Determine the [X, Y] coordinate at the center of the cell enclosing the given text.  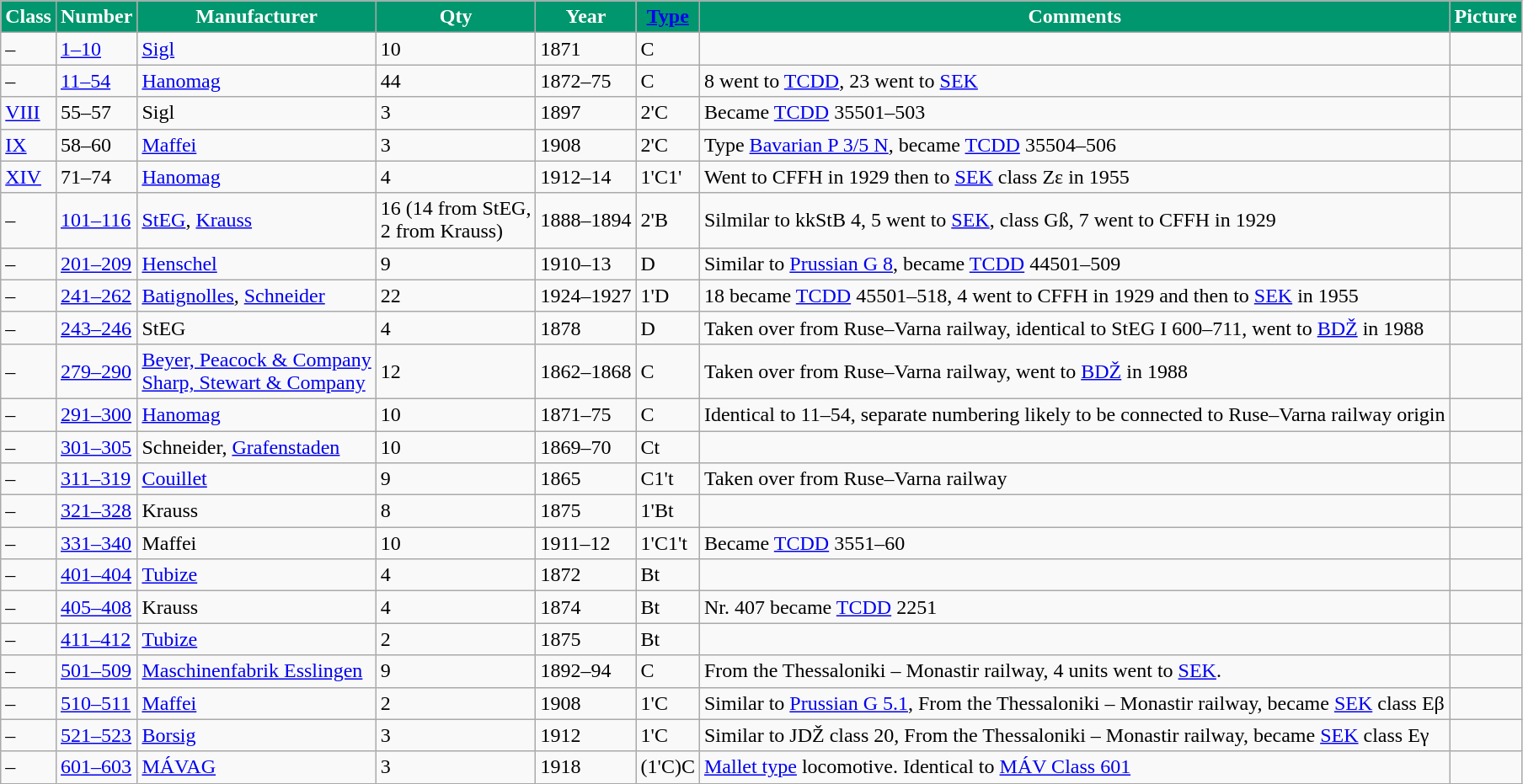
201–209 [96, 264]
Comments [1075, 17]
58–60 [96, 145]
1892–94 [586, 671]
16 (14 from StEG,2 from Krauss) [456, 221]
1912–14 [586, 177]
601–603 [96, 767]
From the Thessaloniki – Monastir railway, 4 units went to SEK. [1075, 671]
510–511 [96, 703]
StEG [256, 328]
1872–75 [586, 81]
Picture [1486, 17]
Maschinenfabrik Esslingen [256, 671]
301–305 [96, 447]
Became TCDD 3551–60 [1075, 543]
Taken over from Ruse–Varna railway, identical to StEG I 600–711, went to BDŽ in 1988 [1075, 328]
44 [456, 81]
Couillet [256, 479]
1869–70 [586, 447]
1918 [586, 767]
1862–1868 [586, 371]
Borsig [256, 735]
11–54 [96, 81]
MÁVAG [256, 767]
Type Bavarian P 3/5 N, became TCDD 35504–506 [1075, 145]
(1'C)C [667, 767]
1888–1894 [586, 221]
IX [29, 145]
1'D [667, 296]
Similar to JDŽ class 20, From the Thessaloniki – Monastir railway, became SEK class Εγ [1075, 735]
Batignolles, Schneider [256, 296]
Nr. 407 became TCDD 2251 [1075, 607]
1871 [586, 49]
VIII [29, 113]
2'B [667, 221]
Taken over from Ruse–Varna railway [1075, 479]
1–10 [96, 49]
1911–12 [586, 543]
Class [29, 17]
8 went to TCDD, 23 went to SEK [1075, 81]
Similar to Prussian G 5.1, From the Thessaloniki – Monastir railway, became SEK class Εβ [1075, 703]
Schneider, Grafenstaden [256, 447]
1872 [586, 575]
331–340 [96, 543]
22 [456, 296]
Manufacturer [256, 17]
1'Bt [667, 511]
Year [586, 17]
1871–75 [586, 414]
StEG, Krauss [256, 221]
Mallet type locomotive. Identical to MÁV Class 601 [1075, 767]
243–246 [96, 328]
1910–13 [586, 264]
XIV [29, 177]
1874 [586, 607]
1878 [586, 328]
Type [667, 17]
321–328 [96, 511]
401–404 [96, 575]
12 [456, 371]
Silmilar to kkStB 4, 5 went to SEK, class Gß, 7 went to CFFH in 1929 [1075, 221]
Beyer, Peacock & CompanySharp, Stewart & Company [256, 371]
1897 [586, 113]
Similar to Prussian G 8, became TCDD 44501–509 [1075, 264]
Henschel [256, 264]
1865 [586, 479]
279–290 [96, 371]
291–300 [96, 414]
C1't [667, 479]
Qty [456, 17]
71–74 [96, 177]
55–57 [96, 113]
Ct [667, 447]
1'C1't [667, 543]
521–523 [96, 735]
Identical to 11–54, separate numbering likely to be connected to Ruse–Varna railway origin [1075, 414]
1'C1' [667, 177]
241–262 [96, 296]
18 became TCDD 45501–518, 4 went to CFFH in 1929 and then to SEK in 1955 [1075, 296]
405–408 [96, 607]
101–116 [96, 221]
8 [456, 511]
Went to CFFH in 1929 then to SEK class Ζε in 1955 [1075, 177]
1924–1927 [586, 296]
Number [96, 17]
Taken over from Ruse–Varna railway, went to BDŽ in 1988 [1075, 371]
311–319 [96, 479]
1912 [586, 735]
411–412 [96, 639]
Became TCDD 35501–503 [1075, 113]
501–509 [96, 671]
